Search for the cell housing the specified text and yield its [X, Y] center coordinate. 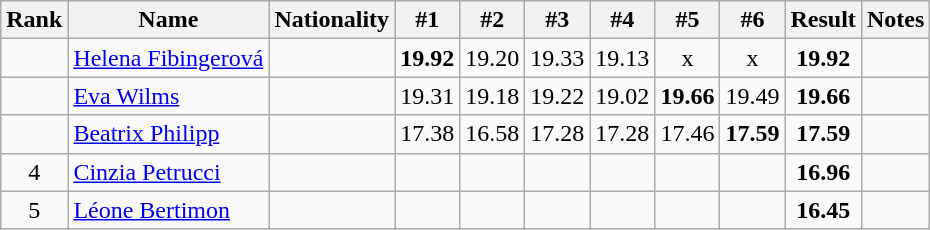
Result [823, 20]
19.31 [428, 96]
4 [34, 172]
#6 [752, 20]
Rank [34, 20]
19.22 [558, 96]
#5 [688, 20]
19.20 [492, 58]
19.49 [752, 96]
5 [34, 210]
Nationality [332, 20]
Léone Bertimon [168, 210]
19.02 [622, 96]
16.45 [823, 210]
#4 [622, 20]
#2 [492, 20]
Cinzia Petrucci [168, 172]
19.33 [558, 58]
17.46 [688, 134]
16.96 [823, 172]
Helena Fibingerová [168, 58]
Name [168, 20]
Notes [895, 20]
#1 [428, 20]
17.38 [428, 134]
16.58 [492, 134]
#3 [558, 20]
19.18 [492, 96]
Eva Wilms [168, 96]
Beatrix Philipp [168, 134]
19.13 [622, 58]
